Search for the cell housing the specified text and yield its (x, y) center coordinate. 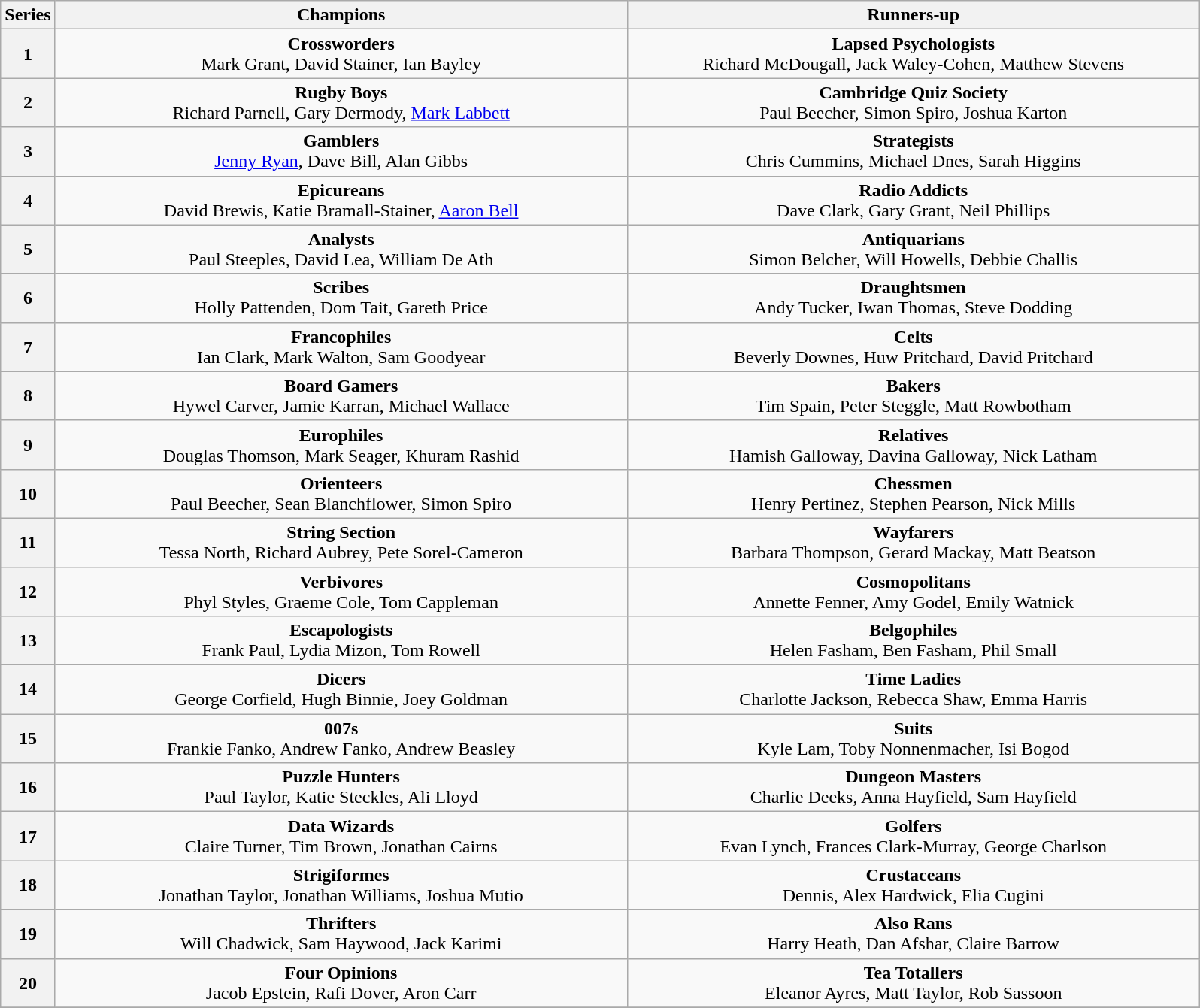
Tea TotallersEleanor Ayres, Matt Taylor, Rob Sassoon (913, 983)
1 (28, 54)
Puzzle HuntersPaul Taylor, Katie Steckles, Ali Lloyd (341, 788)
14 (28, 690)
Also RansHarry Heath, Dan Afshar, Claire Barrow (913, 934)
ScribesHolly Pattenden, Dom Tait, Gareth Price (341, 298)
AntiquariansSimon Belcher, Will Howells, Debbie Challis (913, 250)
WayfarersBarbara Thompson, Gerard Mackay, Matt Beatson (913, 543)
9 (28, 445)
EurophilesDouglas Thomson, Mark Seager, Khuram Rashid (341, 445)
16 (28, 788)
GolfersEvan Lynch, Frances Clark-Murray, George Charlson (913, 836)
DraughtsmenAndy Tucker, Iwan Thomas, Steve Dodding (913, 298)
Board GamersHywel Carver, Jamie Karran, Michael Wallace (341, 395)
CrustaceansDennis, Alex Hardwick, Elia Cugini (913, 885)
Lapsed PsychologistsRichard McDougall, Jack Waley-Cohen, Matthew Stevens (913, 54)
RelativesHamish Galloway, Davina Galloway, Nick Latham (913, 445)
Runners-up (913, 15)
CeltsBeverly Downes, Huw Pritchard, David Pritchard (913, 347)
Champions (341, 15)
VerbivoresPhyl Styles, Graeme Cole, Tom Cappleman (341, 591)
GamblersJenny Ryan, Dave Bill, Alan Gibbs (341, 152)
BakersTim Spain, Peter Steggle, Matt Rowbotham (913, 395)
StrategistsChris Cummins, Michael Dnes, Sarah Higgins (913, 152)
BelgophilesHelen Fasham, Ben Fasham, Phil Small (913, 640)
OrienteersPaul Beecher, Sean Blanchflower, Simon Spiro (341, 493)
AnalystsPaul Steeples, David Lea, William De Ath (341, 250)
20 (28, 983)
4 (28, 200)
Four OpinionsJacob Epstein, Rafi Dover, Aron Carr (341, 983)
12 (28, 591)
18 (28, 885)
StrigiformesJonathan Taylor, Jonathan Williams, Joshua Mutio (341, 885)
Series (28, 15)
Time LadiesCharlotte Jackson, Rebecca Shaw, Emma Harris (913, 690)
EscapologistsFrank Paul, Lydia Mizon, Tom Rowell (341, 640)
13 (28, 640)
Radio AddictsDave Clark, Gary Grant, Neil Phillips (913, 200)
Data WizardsClaire Turner, Tim Brown, Jonathan Cairns (341, 836)
11 (28, 543)
19 (28, 934)
Rugby BoysRichard Parnell, Gary Dermody, Mark Labbett (341, 102)
007sFrankie Fanko, Andrew Fanko, Andrew Beasley (341, 738)
EpicureansDavid Brewis, Katie Bramall-Stainer, Aaron Bell (341, 200)
15 (28, 738)
SuitsKyle Lam, Toby Nonnenmacher, Isi Bogod (913, 738)
ChessmenHenry Pertinez, Stephen Pearson, Nick Mills (913, 493)
2 (28, 102)
FrancophilesIan Clark, Mark Walton, Sam Goodyear (341, 347)
3 (28, 152)
ThriftersWill Chadwick, Sam Haywood, Jack Karimi (341, 934)
7 (28, 347)
17 (28, 836)
Dungeon MastersCharlie Deeks, Anna Hayfield, Sam Hayfield (913, 788)
6 (28, 298)
10 (28, 493)
CosmopolitansAnnette Fenner, Amy Godel, Emily Watnick (913, 591)
DicersGeorge Corfield, Hugh Binnie, Joey Goldman (341, 690)
Cambridge Quiz SocietyPaul Beecher, Simon Spiro, Joshua Karton (913, 102)
5 (28, 250)
CrosswordersMark Grant, David Stainer, Ian Bayley (341, 54)
String SectionTessa North, Richard Aubrey, Pete Sorel-Cameron (341, 543)
8 (28, 395)
